Capture the cell that displays the provided text and extract its [X, Y] central coordinate. 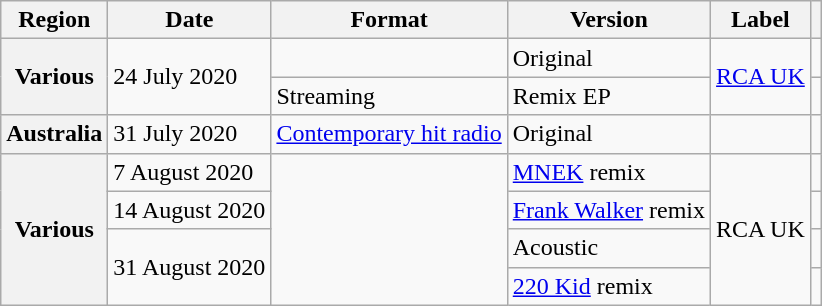
Frank Walker remix [608, 210]
Version [608, 20]
31 August 2020 [190, 267]
Remix EP [608, 96]
24 July 2020 [190, 77]
Label [761, 20]
Streaming [389, 96]
220 Kid remix [608, 286]
14 August 2020 [190, 210]
Date [190, 20]
Contemporary hit radio [389, 134]
Australia [54, 134]
Acoustic [608, 248]
31 July 2020 [190, 134]
Format [389, 20]
MNEK remix [608, 172]
Region [54, 20]
7 August 2020 [190, 172]
